Locate the cell with the specified text and output its (x, y) center coordinate. 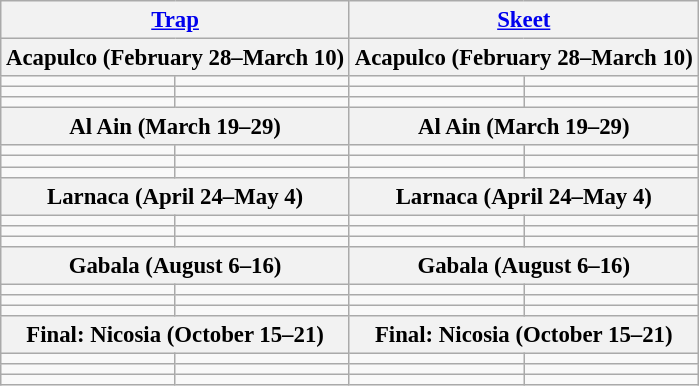
Trap (176, 20)
Skeet (524, 20)
